From the cell containing the given text, extract its center point as (X, Y) coordinate. 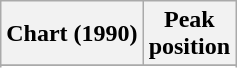
Peakposition (189, 34)
Chart (1990) (72, 34)
